For the text-containing cell, return its midpoint in (x, y) coordinate format. 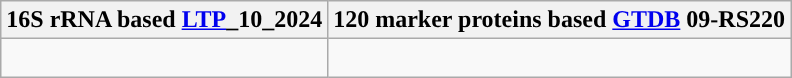
16S rRNA based LTP_10_2024 (164, 20)
120 marker proteins based GTDB 09-RS220 (560, 20)
